Pinpoint the cell where the given text exists, returning its [x, y] midpoint coordinate. 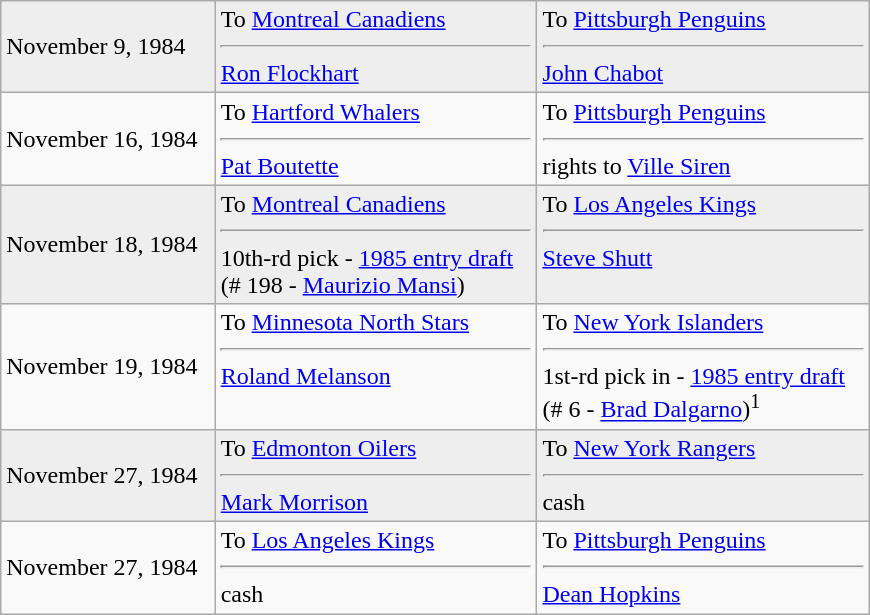
November 18, 1984 [108, 244]
To New York Rangerscash [703, 475]
To Edmonton OilersMark Morrison [376, 475]
To Montreal Canadiens10th-rd pick - 1985 entry draft(# 198 - Maurizio Mansi) [376, 244]
To Pittsburgh Penguinsrights to Ville Siren [703, 139]
To New York Islanders1st-rd pick in - 1985 entry draft(# 6 - Brad Dalgarno)1 [703, 367]
To Minnesota North StarsRoland Melanson [376, 367]
To Montreal CanadiensRon Flockhart [376, 47]
To Los Angeles KingsSteve Shutt [703, 244]
To Hartford WhalersPat Boutette [376, 139]
To Los Angeles Kingscash [376, 568]
November 9, 1984 [108, 47]
To Pittsburgh PenguinsDean Hopkins [703, 568]
November 19, 1984 [108, 367]
To Pittsburgh PenguinsJohn Chabot [703, 47]
November 16, 1984 [108, 139]
